Locate the cell with the specified text and output its [X, Y] center coordinate. 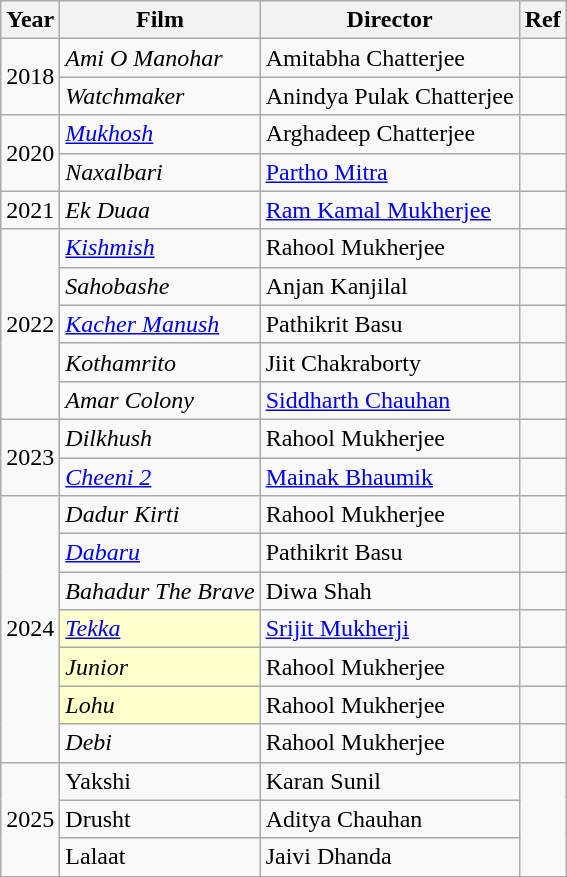
Amitabha Chatterjee [390, 58]
Watchmaker [160, 96]
Partho Mitra [390, 172]
Anjan Kanjilal [390, 286]
Cheeni 2 [160, 477]
Bahadur The Brave [160, 591]
2021 [30, 210]
Tekka [160, 629]
Dilkhush [160, 438]
Dadur Kirti [160, 515]
2024 [30, 629]
Ram Kamal Mukherjee [390, 210]
Ref [542, 20]
Debi [160, 743]
Srijit Mukherji [390, 629]
2022 [30, 324]
Amar Colony [160, 400]
Dabaru [160, 553]
Lohu [160, 705]
Drusht [160, 819]
Jiit Chakraborty [390, 362]
2025 [30, 819]
Siddharth Chauhan [390, 400]
Aditya Chauhan [390, 819]
2020 [30, 153]
Karan Sunil [390, 781]
Director [390, 20]
Year [30, 20]
Anindya Pulak Chatterjee [390, 96]
2023 [30, 457]
Ami O Manohar [160, 58]
Kacher Manush [160, 324]
Junior [160, 667]
Diwa Shah [390, 591]
2018 [30, 77]
Ek Duaa [160, 210]
Kothamrito [160, 362]
Sahobashe [160, 286]
Film [160, 20]
Kishmish [160, 248]
Jaivi Dhanda [390, 857]
Mainak Bhaumik [390, 477]
Mukhosh [160, 134]
Yakshi [160, 781]
Arghadeep Chatterjee [390, 134]
Lalaat [160, 857]
Naxalbari [160, 172]
